Return the [X, Y] coordinate for the center point of the cell that contains the specified text.  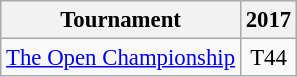
Tournament [121, 20]
The Open Championship [121, 58]
T44 [268, 58]
2017 [268, 20]
